Pinpoint the cell where the given text exists, returning its [x, y] midpoint coordinate. 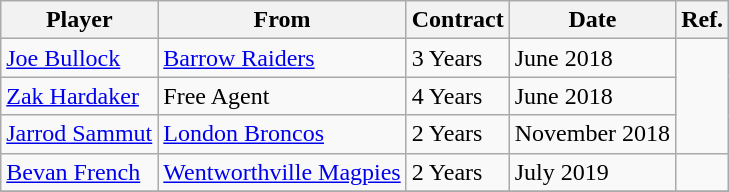
Contract [458, 20]
From [282, 20]
Barrow Raiders [282, 58]
Wentworthville Magpies [282, 172]
Free Agent [282, 96]
July 2019 [592, 172]
Joe Bullock [80, 58]
4 Years [458, 96]
Player [80, 20]
Ref. [702, 20]
Bevan French [80, 172]
November 2018 [592, 134]
Jarrod Sammut [80, 134]
Zak Hardaker [80, 96]
London Broncos [282, 134]
Date [592, 20]
3 Years [458, 58]
